Search for the cell housing the specified text and yield its [x, y] center coordinate. 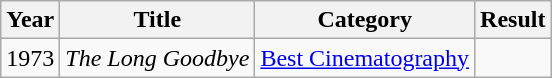
Year [30, 20]
Category [365, 20]
1973 [30, 58]
The Long Goodbye [158, 58]
Best Cinematography [365, 58]
Result [513, 20]
Title [158, 20]
